Locate the cell with the specified text and output its (x, y) center coordinate. 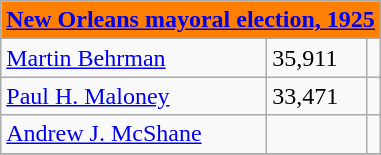
35,911 (316, 58)
Martin Behrman (134, 58)
Paul H. Maloney (134, 96)
Andrew J. McShane (134, 134)
33,471 (316, 96)
New Orleans mayoral election, 1925 (191, 20)
